Search for the cell housing the specified text and yield its (X, Y) center coordinate. 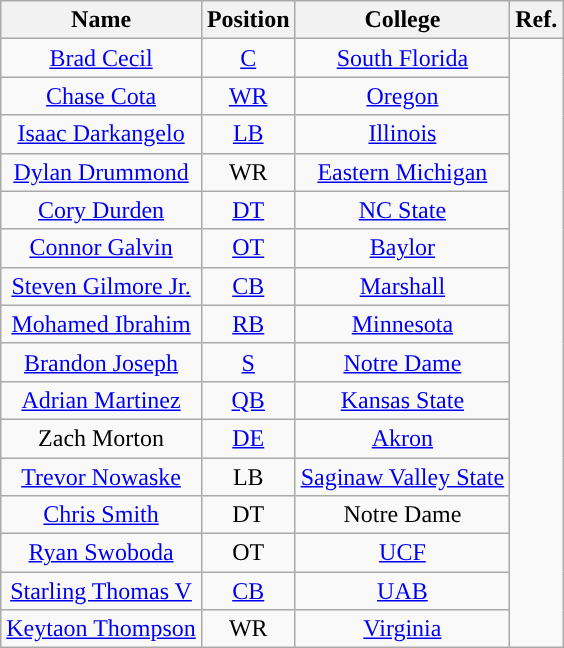
Oregon (402, 96)
South Florida (402, 58)
Adrian Martinez (102, 400)
Brandon Joseph (102, 362)
Saginaw Valley State (402, 477)
NC State (402, 210)
Position (248, 20)
UCF (402, 553)
DE (248, 438)
College (402, 20)
Chris Smith (102, 515)
Isaac Darkangelo (102, 134)
S (248, 362)
Chase Cota (102, 96)
QB (248, 400)
Trevor Nowaske (102, 477)
Minnesota (402, 324)
Ryan Swoboda (102, 553)
Baylor (402, 248)
Virginia (402, 629)
RB (248, 324)
C (248, 58)
Akron (402, 438)
Marshall (402, 286)
Dylan Drummond (102, 172)
Brad Cecil (102, 58)
Eastern Michigan (402, 172)
Kansas State (402, 400)
Starling Thomas V (102, 591)
UAB (402, 591)
Mohamed Ibrahim (102, 324)
Zach Morton (102, 438)
Name (102, 20)
Steven Gilmore Jr. (102, 286)
Illinois (402, 134)
Connor Galvin (102, 248)
Ref. (536, 20)
Cory Durden (102, 210)
Keytaon Thompson (102, 629)
